For the text-containing cell, return its midpoint in [x, y] coordinate format. 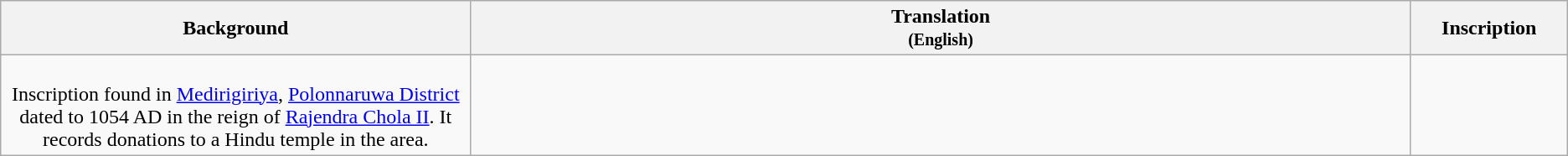
Background [236, 29]
Translation(English) [941, 29]
Inscription [1489, 29]
